Capture the cell that displays the provided text and extract its (x, y) central coordinate. 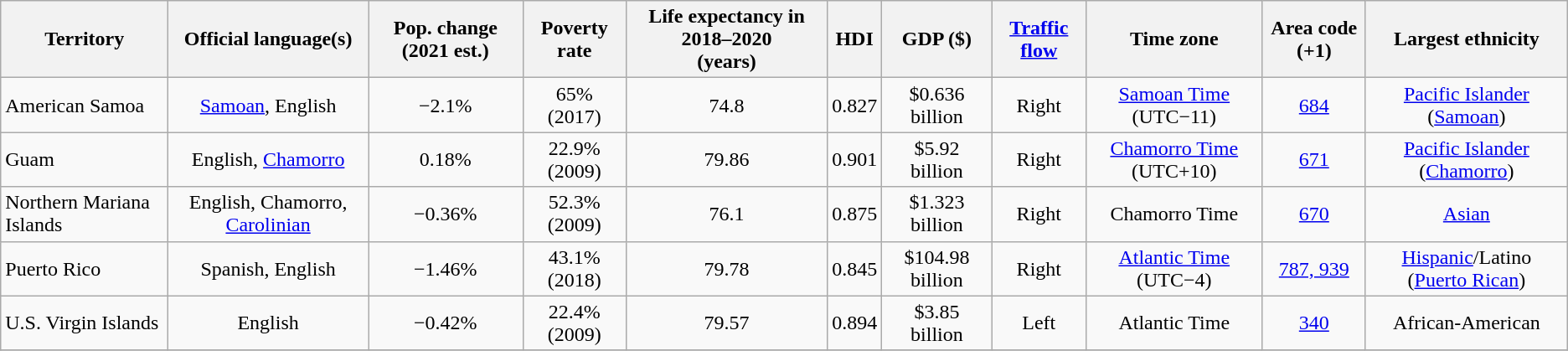
0.827 (854, 106)
0.894 (854, 323)
−0.36% (446, 214)
$3.85 billion (937, 323)
Official language(s) (268, 39)
Left (1039, 323)
Asian (1466, 214)
52.3% (2009) (575, 214)
Guam (85, 159)
Northern Mariana Islands (85, 214)
U.S. Virgin Islands (85, 323)
22.9% (2009) (575, 159)
Samoan Time (UTC−11) (1174, 106)
Atlantic Time (1174, 323)
Pacific Islander (Chamorro) (1466, 159)
0.875 (854, 214)
$1.323 billion (937, 214)
Spanish, English (268, 268)
79.86 (726, 159)
English, Chamorro, Carolinian (268, 214)
684 (1313, 106)
−0.42% (446, 323)
Samoan, English (268, 106)
$104.98 billion (937, 268)
$0.636 billion (937, 106)
English (268, 323)
79.78 (726, 268)
Life expectancy in 2018–2020 (years) (726, 39)
Pacific Islander (Samoan) (1466, 106)
65% (2017) (575, 106)
Chamorro Time (1174, 214)
787, 939 (1313, 268)
340 (1313, 323)
79.57 (726, 323)
0.845 (854, 268)
Poverty rate (575, 39)
GDP ($) (937, 39)
76.1 (726, 214)
43.1% (2018) (575, 268)
671 (1313, 159)
$5.92 billion (937, 159)
Pop. change (2021 est.) (446, 39)
HDI (854, 39)
−1.46% (446, 268)
American Samoa (85, 106)
0.901 (854, 159)
0.18% (446, 159)
Territory (85, 39)
Largest ethnicity (1466, 39)
22.4% (2009) (575, 323)
Puerto Rico (85, 268)
Area code (+1) (1313, 39)
Time zone (1174, 39)
Chamorro Time (UTC+10) (1174, 159)
Atlantic Time (UTC−4) (1174, 268)
74.8 (726, 106)
670 (1313, 214)
Traffic flow (1039, 39)
−2.1% (446, 106)
Hispanic/Latino (Puerto Rican) (1466, 268)
African-American (1466, 323)
English, Chamorro (268, 159)
